Capture the cell that displays the provided text and extract its (x, y) central coordinate. 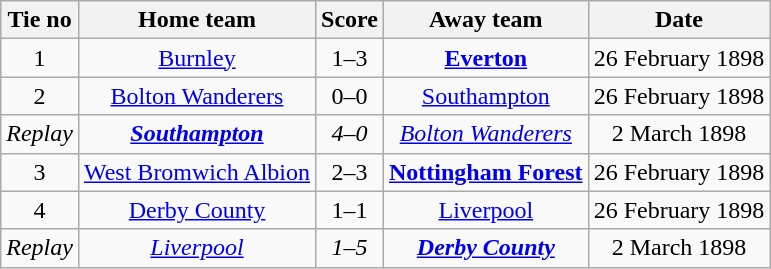
Burnley (196, 58)
4–0 (350, 134)
1–3 (350, 58)
Nottingham Forest (486, 172)
West Bromwich Albion (196, 172)
Everton (486, 58)
Home team (196, 20)
3 (40, 172)
2–3 (350, 172)
1 (40, 58)
1–1 (350, 210)
1–5 (350, 248)
Away team (486, 20)
4 (40, 210)
Tie no (40, 20)
Date (679, 20)
0–0 (350, 96)
2 (40, 96)
Score (350, 20)
